For the text-containing cell, return its midpoint in (x, y) coordinate format. 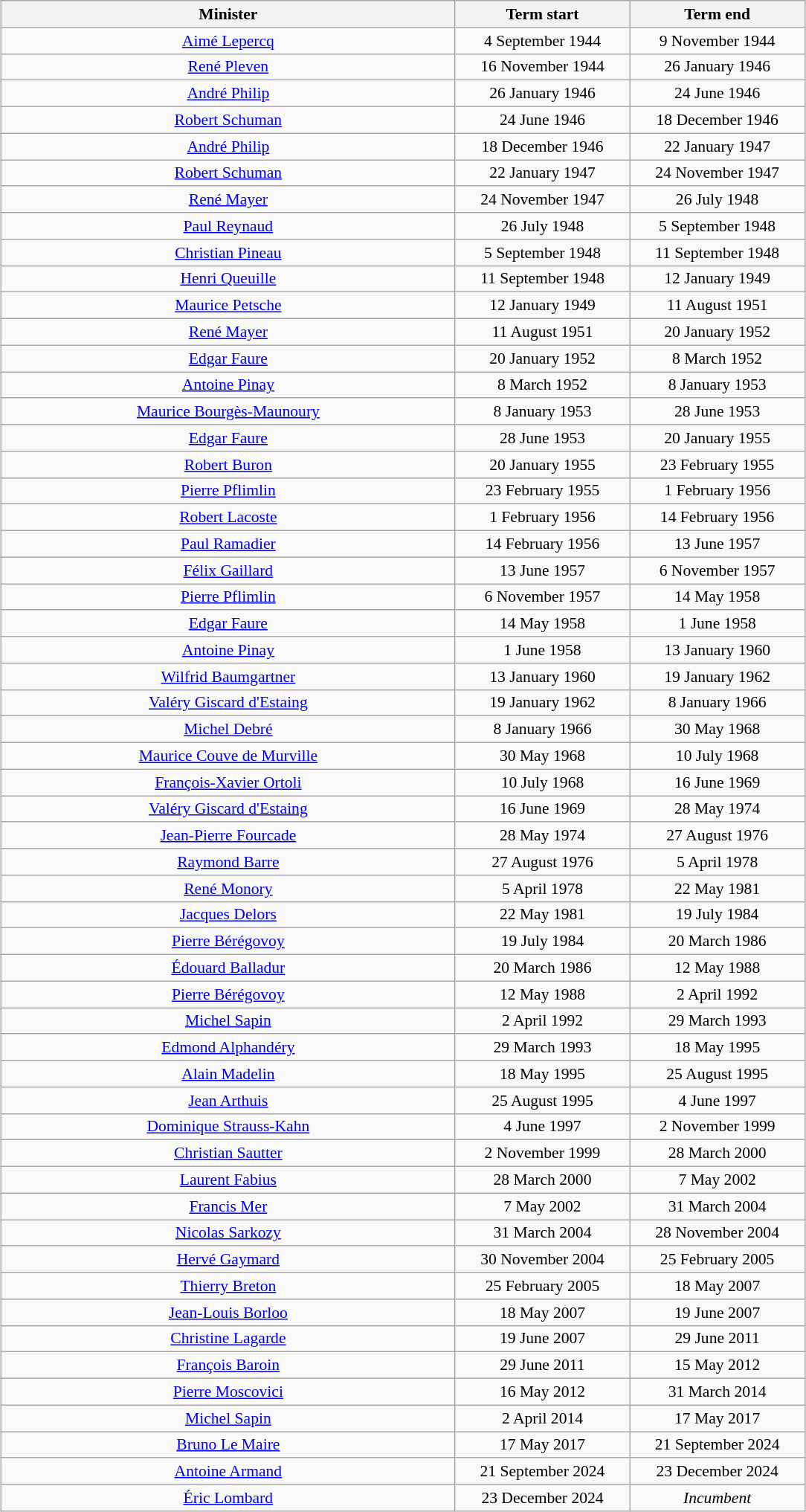
Alain Madelin (228, 1074)
16 May 2012 (543, 1392)
Maurice Petsche (228, 306)
François Baroin (228, 1365)
Jean-Pierre Fourcade (228, 836)
30 November 2004 (543, 1260)
Henri Queuille (228, 279)
Félix Gaillard (228, 570)
Term start (543, 14)
Paul Ramadier (228, 544)
Jean Arthuis (228, 1101)
Maurice Bourgès-Maunoury (228, 412)
Christian Pineau (228, 253)
31 March 2014 (717, 1392)
Pierre Moscovici (228, 1392)
Aimé Lepercq (228, 41)
Antoine Armand (228, 1472)
Wilfrid Baumgartner (228, 677)
Nicolas Sarkozy (228, 1233)
28 November 2004 (717, 1233)
2 April 2014 (543, 1418)
Jean-Louis Borloo (228, 1313)
Term end (717, 14)
Michel Debré (228, 730)
Édouard Balladur (228, 968)
Minister (228, 14)
Dominique Strauss-Kahn (228, 1127)
Francis Mer (228, 1206)
4 September 1944 (543, 41)
16 November 1944 (543, 67)
Hervé Gaymard (228, 1260)
Edmond Alphandéry (228, 1048)
Laurent Fabius (228, 1180)
Robert Buron (228, 465)
Christine Lagarde (228, 1339)
René Pleven (228, 67)
Robert Lacoste (228, 518)
Paul Reynaud (228, 226)
9 November 1944 (717, 41)
Incumbent (717, 1498)
René Monory (228, 889)
Thierry Breton (228, 1286)
Raymond Barre (228, 862)
Maurice Couve de Murville (228, 756)
Bruno Le Maire (228, 1445)
François-Xavier Ortoli (228, 782)
Christian Sautter (228, 1154)
Jacques Delors (228, 915)
15 May 2012 (717, 1365)
Éric Lombard (228, 1498)
